Detect which cell encompasses the target text, then output its [X, Y] center coordinate. 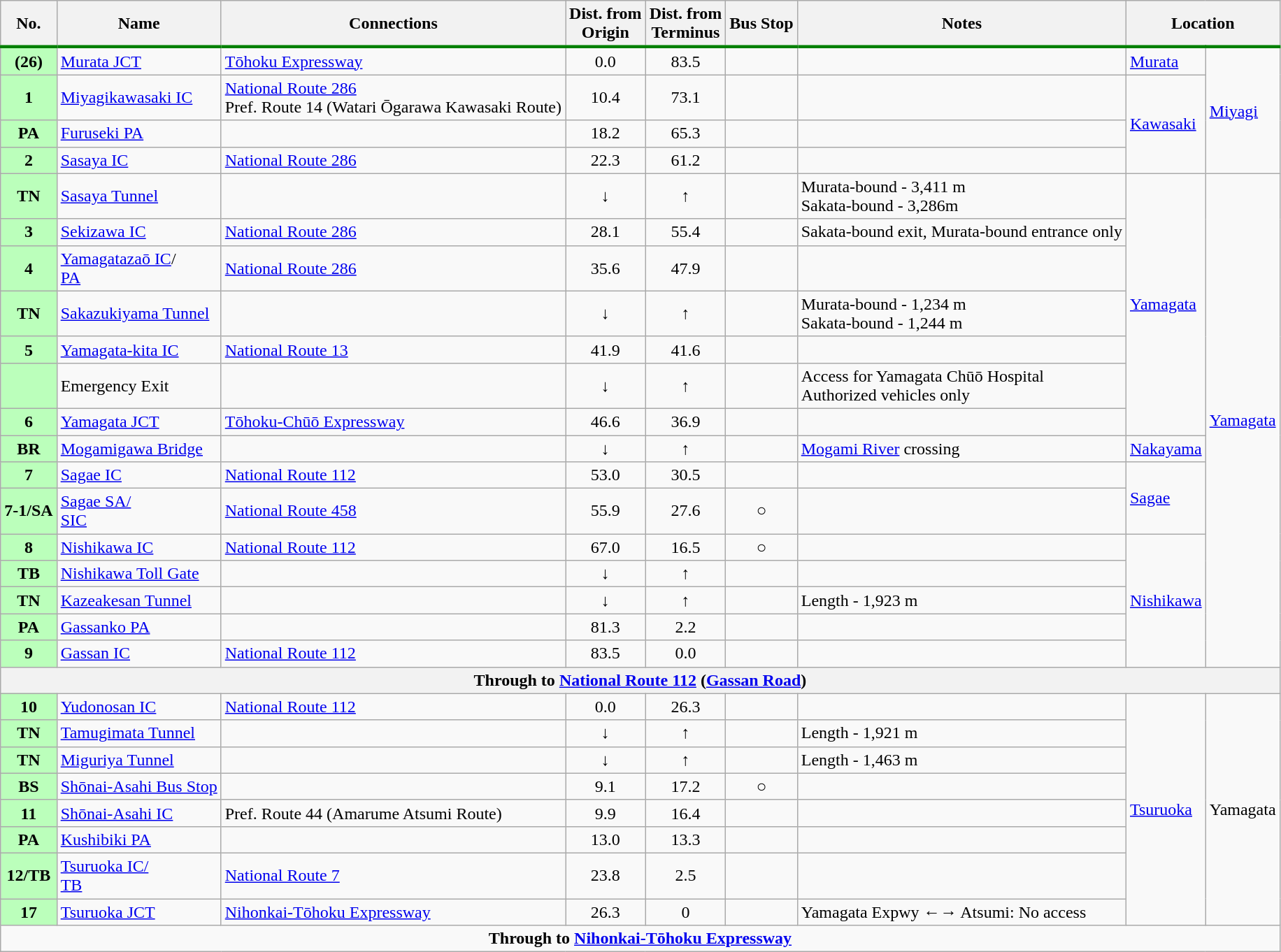
3 [29, 232]
2.5 [685, 875]
6 [29, 421]
28.1 [606, 232]
Length - 1,921 m [961, 733]
Tsuruoka JCT [138, 912]
Sagae [1166, 498]
Tsuruoka [1166, 809]
41.9 [606, 349]
9 [29, 654]
(26) [29, 61]
Length - 1,923 m [961, 600]
Sasaya IC [138, 160]
Notes [961, 24]
9.1 [606, 786]
46.6 [606, 421]
Kazeakesan Tunnel [138, 600]
Length - 1,463 m [961, 760]
Sekizawa IC [138, 232]
Furuseki PA [138, 134]
Shōnai-Asahi Bus Stop [138, 786]
36.9 [685, 421]
Yamagata JCT [138, 421]
53.0 [606, 475]
Murata [1166, 61]
BR [29, 448]
55.9 [606, 512]
Sakata-bound exit, Murata-bound entrance only [961, 232]
81.3 [606, 627]
Tōhoku Expressway [393, 61]
Miguriya Tunnel [138, 760]
Connections [393, 24]
4 [29, 268]
16.5 [685, 547]
Yudonosan IC [138, 707]
23.8 [606, 875]
7 [29, 475]
13.0 [606, 839]
Kushibiki PA [138, 839]
Murata-bound - 3,411 mSakata-bound - 3,286m [961, 196]
Tamugimata Tunnel [138, 733]
30.5 [685, 475]
5 [29, 349]
67.0 [606, 547]
Dist. fromOrigin [606, 24]
61.2 [685, 160]
National Route 458 [393, 512]
Miyagikawasaki IC [138, 98]
Nishikawa Toll Gate [138, 574]
Dist. fromTerminus [685, 24]
12/TB [29, 875]
Nishikawa IC [138, 547]
Sagae IC [138, 475]
9.9 [606, 813]
13.3 [685, 839]
BS [29, 786]
17 [29, 912]
0 [685, 912]
Kawasaki [1166, 124]
16.4 [685, 813]
Yamagata-kita IC [138, 349]
Through to Nihonkai-Tōhoku Expressway [640, 939]
27.6 [685, 512]
Through to National Route 112 (Gassan Road) [640, 680]
73.1 [685, 98]
22.3 [606, 160]
55.4 [685, 232]
65.3 [685, 134]
8 [29, 547]
Tōhoku-Chūō Expressway [393, 421]
10.4 [606, 98]
47.9 [685, 268]
Nishikawa [1166, 600]
Yamagatazaō IC/PA [138, 268]
Sasaya Tunnel [138, 196]
35.6 [606, 268]
18.2 [606, 134]
National Route 286Pref. Route 14 (Watari Ōgarawa Kawasaki Route) [393, 98]
1 [29, 98]
Yamagata Expwy ←→ Atsumi: No access [961, 912]
Shōnai-Asahi IC [138, 813]
Location [1203, 24]
Pref. Route 44 (Amarume Atsumi Route) [393, 813]
Access for Yamagata Chūō HospitalAuthorized vehicles only [961, 386]
Nakayama [1166, 448]
National Route 13 [393, 349]
Emergency Exit [138, 386]
National Route 7 [393, 875]
Nihonkai-Tōhoku Expressway [393, 912]
TB [29, 574]
11 [29, 813]
Gassan IC [138, 654]
17.2 [685, 786]
Sagae SA/SIC [138, 512]
Miyagi [1243, 110]
Mogamigawa Bridge [138, 448]
Murata-bound - 1,234 mSakata-bound - 1,244 m [961, 313]
No. [29, 24]
7-1/SA [29, 512]
Bus Stop [761, 24]
10 [29, 707]
Name [138, 24]
41.6 [685, 349]
Tsuruoka IC/TB [138, 875]
Gassanko PA [138, 627]
Murata JCT [138, 61]
Mogami River crossing [961, 448]
Sakazukiyama Tunnel [138, 313]
2.2 [685, 627]
2 [29, 160]
